Search for the cell housing the specified text and yield its [X, Y] center coordinate. 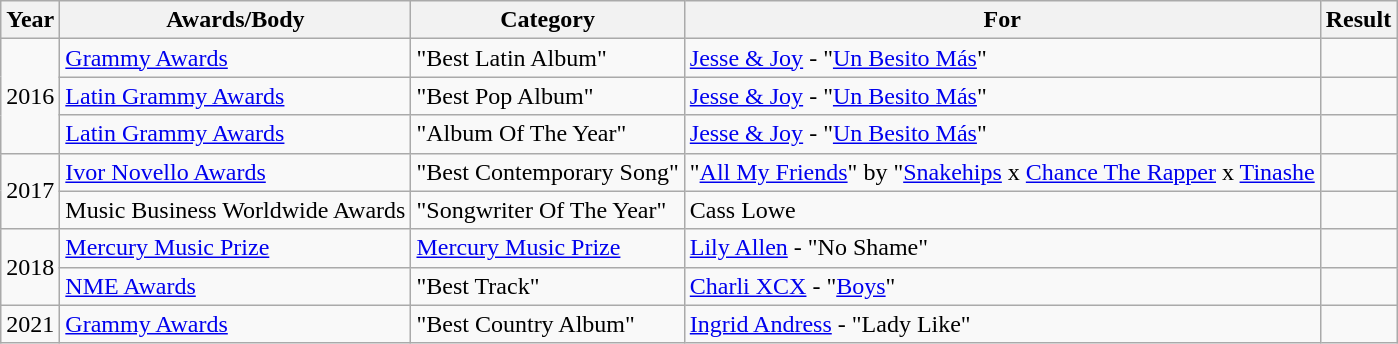
Ingrid Andress - "Lady Like" [1002, 324]
2016 [30, 96]
Cass Lowe [1002, 210]
Charli XCX - "Boys" [1002, 286]
2017 [30, 191]
"All My Friends" by "Snakehips x Chance The Rapper x Tinashe [1002, 172]
Year [30, 20]
"Best Track" [548, 286]
Awards/Body [236, 20]
Lily Allen - "No Shame" [1002, 248]
Category [548, 20]
NME Awards [236, 286]
2018 [30, 267]
"Best Pop Album" [548, 96]
"Best Country Album" [548, 324]
"Best Latin Album" [548, 58]
Music Business Worldwide Awards [236, 210]
Result [1358, 20]
"Best Contemporary Song" [548, 172]
Ivor Novello Awards [236, 172]
"Songwriter Of The Year" [548, 210]
2021 [30, 324]
For [1002, 20]
"Album Of The Year" [548, 134]
